Identify which cell holds the provided text, then report its (X, Y) central coordinate. 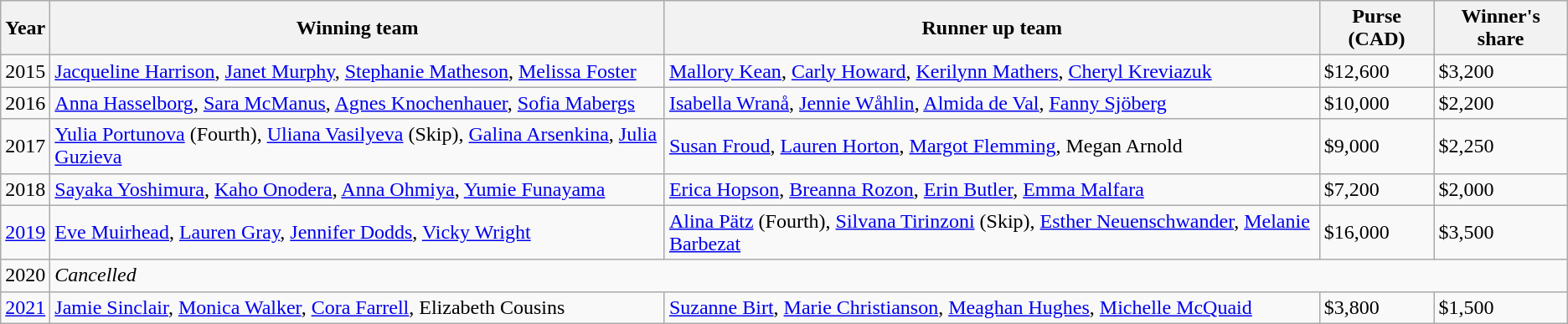
$3,200 (1501, 71)
$16,000 (1377, 233)
2015 (25, 71)
Cancelled (809, 275)
Year (25, 28)
$3,500 (1501, 233)
$2,000 (1501, 189)
$2,200 (1501, 103)
Isabella Wranå, Jennie Wåhlin, Almida de Val, Fanny Sjöberg (992, 103)
Yulia Portunova (Fourth), Uliana Vasilyeva (Skip), Galina Arsenkina, Julia Guzieva (358, 146)
$10,000 (1377, 103)
Suzanne Birt, Marie Christianson, Meaghan Hughes, Michelle McQuaid (992, 307)
Alina Pätz (Fourth), Silvana Tirinzoni (Skip), Esther Neuenschwander, Melanie Barbezat (992, 233)
Purse (CAD) (1377, 28)
Erica Hopson, Breanna Rozon, Erin Butler, Emma Malfara (992, 189)
Eve Muirhead, Lauren Gray, Jennifer Dodds, Vicky Wright (358, 233)
$12,600 (1377, 71)
Anna Hasselborg, Sara McManus, Agnes Knochenhauer, Sofia Mabergs (358, 103)
$3,800 (1377, 307)
Sayaka Yoshimura, Kaho Onodera, Anna Ohmiya, Yumie Funayama (358, 189)
$9,000 (1377, 146)
2016 (25, 103)
Jamie Sinclair, Monica Walker, Cora Farrell, Elizabeth Cousins (358, 307)
Susan Froud, Lauren Horton, Margot Flemming, Megan Arnold (992, 146)
$1,500 (1501, 307)
Winning team (358, 28)
$2,250 (1501, 146)
$7,200 (1377, 189)
2020 (25, 275)
Jacqueline Harrison, Janet Murphy, Stephanie Matheson, Melissa Foster (358, 71)
2018 (25, 189)
Runner up team (992, 28)
2017 (25, 146)
2021 (25, 307)
2019 (25, 233)
Mallory Kean, Carly Howard, Kerilynn Mathers, Cheryl Kreviazuk (992, 71)
Winner's share (1501, 28)
